Locate the cell with the specified text and output its [x, y] center coordinate. 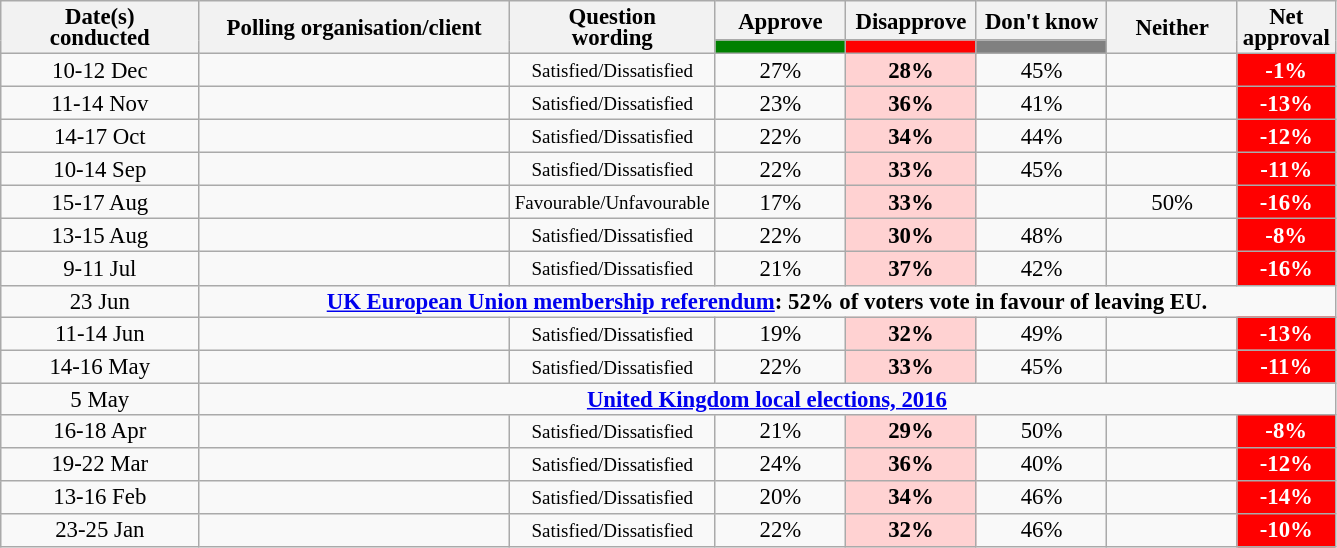
37% [912, 268]
11-14 Nov [100, 104]
24% [780, 464]
17% [780, 202]
13-15 Aug [100, 236]
Neither [1172, 28]
41% [1042, 104]
10-14 Sep [100, 170]
Approve [780, 20]
13-16 Feb [100, 498]
49% [1042, 334]
5 May [100, 399]
Date(s)conducted [100, 28]
44% [1042, 136]
29% [912, 432]
19-22 Mar [100, 464]
42% [1042, 268]
UK European Union membership referendum: 52% of voters vote in favour of leaving EU. [767, 301]
Favourable/Unfavourable [612, 202]
19% [780, 334]
-1% [1286, 70]
Questionwording [612, 28]
14-16 May [100, 366]
15-17 Aug [100, 202]
11-14 Jun [100, 334]
40% [1042, 464]
-14% [1286, 498]
23% [780, 104]
27% [780, 70]
Net approval [1286, 28]
23 Jun [100, 301]
United Kingdom local elections, 2016 [767, 399]
Polling organisation/client [354, 28]
-10% [1286, 530]
30% [912, 236]
23-25 Jan [100, 530]
16-18 Apr [100, 432]
20% [780, 498]
28% [912, 70]
10-12 Dec [100, 70]
48% [1042, 236]
9-11 Jul [100, 268]
14-17 Oct [100, 136]
Don't know [1042, 20]
Disapprove [912, 20]
